Pinpoint the cell where the given text exists, returning its [X, Y] midpoint coordinate. 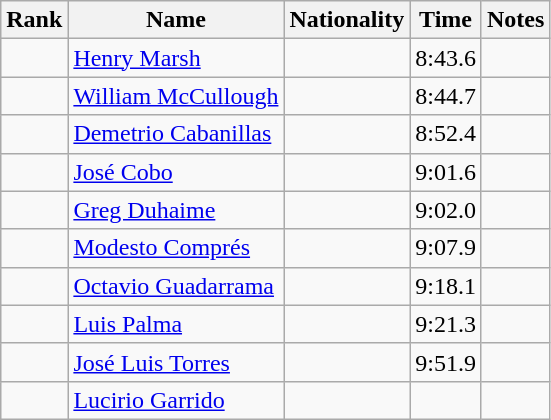
José Luis Torres [176, 362]
Rank [34, 20]
9:21.3 [446, 324]
8:52.4 [446, 134]
Modesto Comprés [176, 248]
Name [176, 20]
Lucirio Garrido [176, 400]
8:44.7 [446, 96]
Demetrio Cabanillas [176, 134]
Henry Marsh [176, 58]
8:43.6 [446, 58]
Luis Palma [176, 324]
9:01.6 [446, 172]
9:02.0 [446, 210]
Nationality [347, 20]
9:07.9 [446, 248]
Time [446, 20]
9:51.9 [446, 362]
Greg Duhaime [176, 210]
William McCullough [176, 96]
Notes [515, 20]
Octavio Guadarrama [176, 286]
José Cobo [176, 172]
9:18.1 [446, 286]
